Return the [x, y] coordinate for the center point of the cell that contains the specified text.  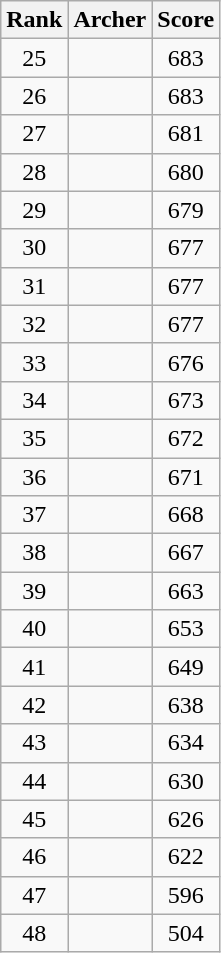
44 [34, 781]
28 [34, 172]
46 [34, 857]
38 [34, 553]
671 [186, 477]
30 [34, 248]
29 [34, 210]
681 [186, 134]
680 [186, 172]
25 [34, 58]
33 [34, 362]
43 [34, 743]
39 [34, 591]
672 [186, 438]
31 [34, 286]
40 [34, 629]
673 [186, 400]
42 [34, 705]
504 [186, 933]
41 [34, 667]
36 [34, 477]
Score [186, 20]
668 [186, 515]
35 [34, 438]
653 [186, 629]
Rank [34, 20]
649 [186, 667]
45 [34, 819]
Archer [110, 20]
47 [34, 895]
32 [34, 324]
638 [186, 705]
679 [186, 210]
27 [34, 134]
626 [186, 819]
622 [186, 857]
667 [186, 553]
48 [34, 933]
596 [186, 895]
630 [186, 781]
676 [186, 362]
26 [34, 96]
34 [34, 400]
663 [186, 591]
37 [34, 515]
634 [186, 743]
